Determine the (X, Y) coordinate at the center of the cell enclosing the given text.  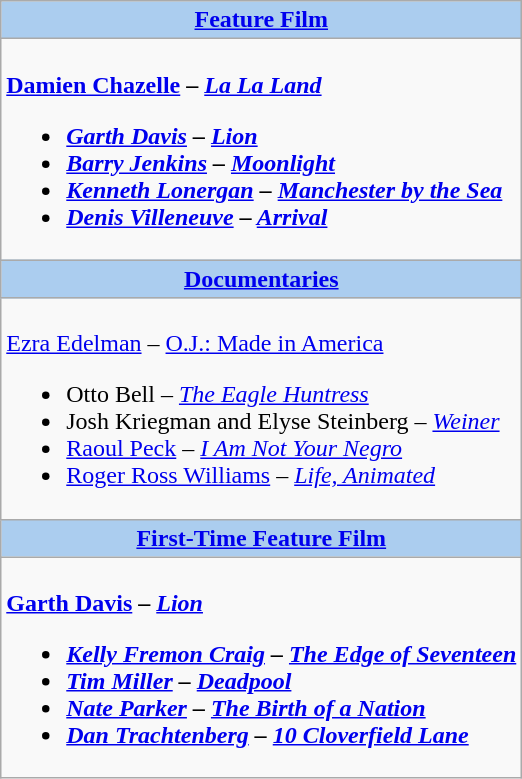
Damien Chazelle – La La LandGarth Davis – LionBarry Jenkins – MoonlightKenneth Lonergan – Manchester by the SeaDenis Villeneuve – Arrival (262, 150)
Documentaries (262, 279)
First-Time Feature Film (262, 538)
Feature Film (262, 20)
